From the cell containing the given text, extract its center point as [x, y] coordinate. 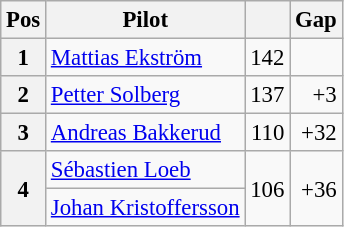
Gap [316, 20]
+3 [316, 95]
Mattias Ekström [146, 58]
2 [24, 95]
Sébastien Loeb [146, 170]
3 [24, 133]
+36 [316, 188]
Pos [24, 20]
1 [24, 58]
106 [268, 188]
110 [268, 133]
142 [268, 58]
4 [24, 188]
Pilot [146, 20]
Johan Kristoffersson [146, 208]
137 [268, 95]
+32 [316, 133]
Andreas Bakkerud [146, 133]
Petter Solberg [146, 95]
